Return [X, Y] of the center of cell containing provided text 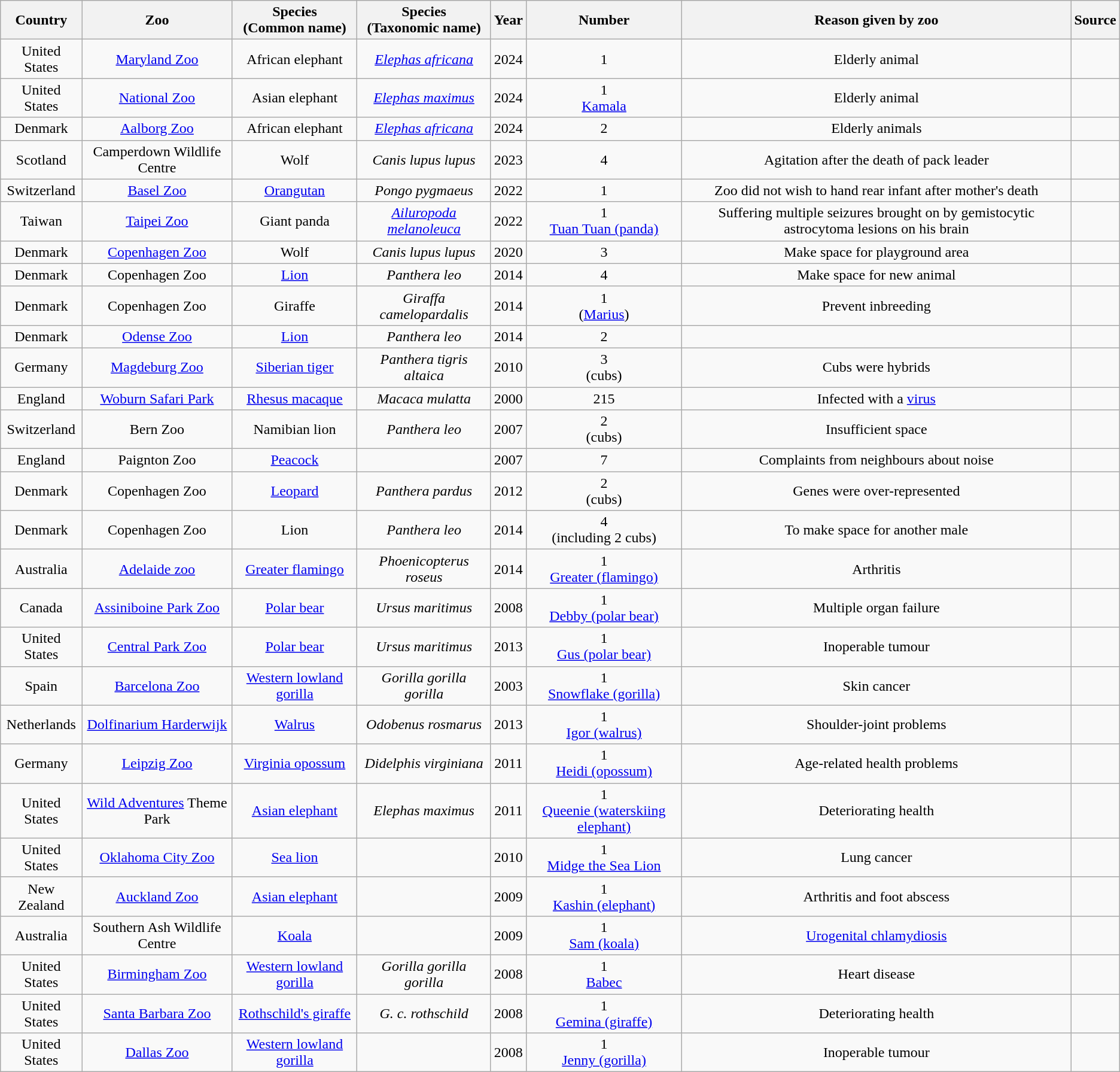
Basel Zoo [157, 190]
Species(Common name) [294, 20]
Make space for new animal [876, 275]
Walrus [294, 724]
1Heidi (opossum) [604, 764]
Leipzig Zoo [157, 764]
Orangutan [294, 190]
G. c. rothschild [424, 1013]
Wild Adventures Theme Park [157, 810]
Giraffa camelopardalis [424, 305]
1Snowflake (gorilla) [604, 686]
3(cubs) [604, 368]
Maryland Zoo [157, 59]
Oklahoma City Zoo [157, 857]
Insufficient space [876, 430]
1Sam (koala) [604, 935]
1Debby (polar bear) [604, 608]
4(including 2 cubs) [604, 530]
Dolfinarium Harderwijk [157, 724]
Lung cancer [876, 857]
Year [509, 20]
Sea lion [294, 857]
Leopard [294, 491]
Panthera pardus [424, 491]
Phoenicopterus roseus [424, 569]
Virginia opossum [294, 764]
Bern Zoo [157, 430]
215 [604, 398]
Aalborg Zoo [157, 129]
Taipei Zoo [157, 221]
Odobenus rosmarus [424, 724]
Assiniboine Park Zoo [157, 608]
Infected with a virus [876, 398]
Central Park Zoo [157, 646]
Camperdown Wildlife Centre [157, 159]
Woburn Safari Park [157, 398]
Multiple organ failure [876, 608]
Didelphis virginiana [424, 764]
Arthritis and foot abscess [876, 897]
1Igor (walrus) [604, 724]
Ailuropoda melanoleuca [424, 221]
Heart disease [876, 974]
1Gus (polar bear) [604, 646]
1(Marius) [604, 305]
Pongo pygmaeus [424, 190]
Odense Zoo [157, 336]
Species(Taxonomic name) [424, 20]
2003 [509, 686]
Barcelona Zoo [157, 686]
Suffering multiple seizures brought on by gemistocytic astrocytoma lesions on his brain [876, 221]
Canada [41, 608]
Elderly animals [876, 129]
Giant panda [294, 221]
7 [604, 460]
1Gemina (giraffe) [604, 1013]
Koala [294, 935]
To make space for another male [876, 530]
New Zealand [41, 897]
National Zoo [157, 98]
Siberian tiger [294, 368]
Paignton Zoo [157, 460]
2000 [509, 398]
1Kamala [604, 98]
1Tuan Tuan (panda) [604, 221]
Genes were over-represented [876, 491]
Number [604, 20]
Giraffe [294, 305]
Namibian lion [294, 430]
Cubs were hybrids [876, 368]
Birmingham Zoo [157, 974]
Rothschild's giraffe [294, 1013]
Age-related health problems [876, 764]
1Jenny (gorilla) [604, 1052]
Country [41, 20]
3 [604, 252]
Skin cancer [876, 686]
Arthritis [876, 569]
Auckland Zoo [157, 897]
Prevent inbreeding [876, 305]
Scotland [41, 159]
Zoo [157, 20]
Rhesus macaque [294, 398]
Dallas Zoo [157, 1052]
1Kashin (elephant) [604, 897]
1Greater (flamingo) [604, 569]
1Babec [604, 974]
Peacock [294, 460]
Zoo did not wish to hand rear infant after mother's death [876, 190]
2023 [509, 159]
Source [1095, 20]
Macaca mulatta [424, 398]
1Midge the Sea Lion [604, 857]
Greater flamingo [294, 569]
Urogenital chlamydiosis [876, 935]
Santa Barbara Zoo [157, 1013]
Spain [41, 686]
Make space for playground area [876, 252]
Taiwan [41, 221]
Agitation after the death of pack leader [876, 159]
Shoulder-joint problems [876, 724]
Complaints from neighbours about noise [876, 460]
Magdeburg Zoo [157, 368]
Adelaide zoo [157, 569]
Panthera tigris altaica [424, 368]
2020 [509, 252]
Netherlands [41, 724]
1Queenie (waterskiing elephant) [604, 810]
2012 [509, 491]
Southern Ash Wildlife Centre [157, 935]
Reason given by zoo [876, 20]
